Find where the given text appears and provide that cell's center as [x, y] coordinate. 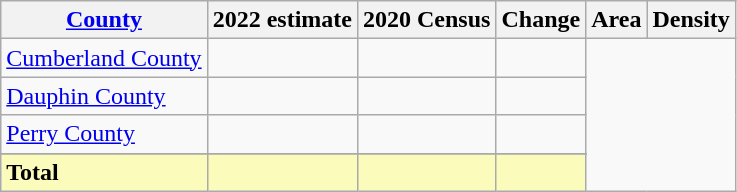
Total [104, 172]
County [104, 20]
Cumberland County [104, 58]
Area [616, 20]
2022 estimate [282, 20]
Perry County [104, 134]
Density [691, 20]
Dauphin County [104, 96]
Change [541, 20]
2020 Census [426, 20]
